Identify which cell holds the provided text, then report its [X, Y] central coordinate. 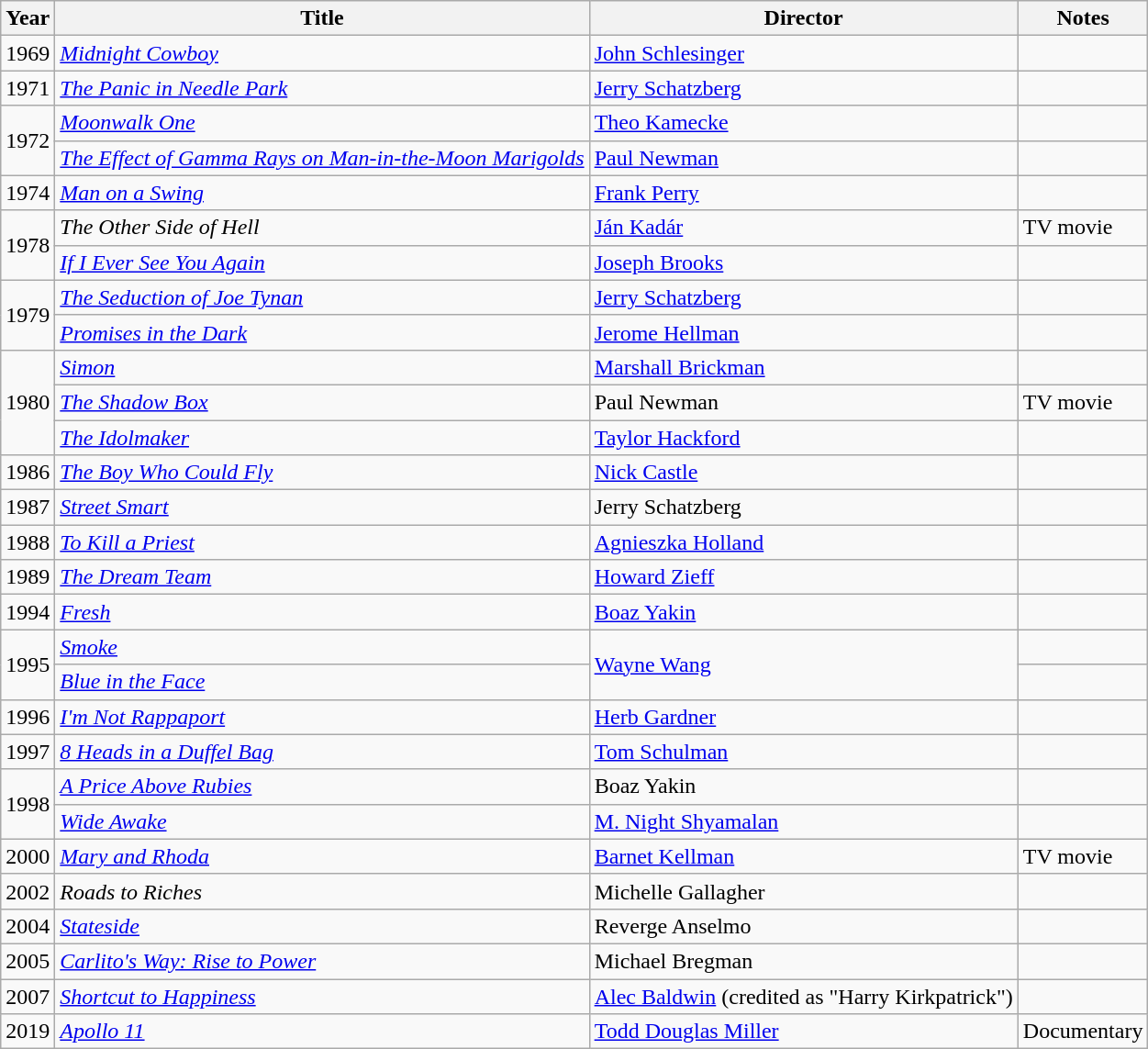
Ján Kadár [804, 228]
Carlito's Way: Rise to Power [322, 961]
Man on a Swing [322, 193]
Marshall Brickman [804, 367]
Theo Kamecke [804, 123]
1988 [28, 542]
1996 [28, 717]
The Boy Who Could Fly [322, 473]
Moonwalk One [322, 123]
2007 [28, 996]
The Shadow Box [322, 402]
Street Smart [322, 508]
Barnet Kellman [804, 856]
1994 [28, 612]
1986 [28, 473]
2005 [28, 961]
M. Night Shyamalan [804, 821]
Jerome Hellman [804, 332]
1978 [28, 245]
Tom Schulman [804, 752]
Title [322, 18]
To Kill a Priest [322, 542]
Reverge Anselmo [804, 926]
Apollo 11 [322, 1032]
1974 [28, 193]
The Dream Team [322, 577]
Howard Zieff [804, 577]
1969 [28, 53]
2000 [28, 856]
Shortcut to Happiness [322, 996]
Michelle Gallagher [804, 891]
Smoke [322, 647]
Michael Bregman [804, 961]
1989 [28, 577]
2002 [28, 891]
Frank Perry [804, 193]
1987 [28, 508]
2019 [28, 1032]
The Panic in Needle Park [322, 88]
1980 [28, 402]
Notes [1083, 18]
If I Ever See You Again [322, 262]
1972 [28, 140]
Promises in the Dark [322, 332]
The Idolmaker [322, 438]
Herb Gardner [804, 717]
Roads to Riches [322, 891]
Agnieszka Holland [804, 542]
Alec Baldwin (credited as "Harry Kirkpatrick") [804, 996]
2004 [28, 926]
Blue in the Face [322, 682]
The Effect of Gamma Rays on Man-in-the-Moon Marigolds [322, 158]
Year [28, 18]
Mary and Rhoda [322, 856]
A Price Above Rubies [322, 787]
The Seduction of Joe Tynan [322, 297]
Simon [322, 367]
John Schlesinger [804, 53]
I'm Not Rappaport [322, 717]
The Other Side of Hell [322, 228]
Todd Douglas Miller [804, 1032]
Taylor Hackford [804, 438]
Director [804, 18]
Fresh [322, 612]
Wide Awake [322, 821]
Stateside [322, 926]
Wayne Wang [804, 664]
Documentary [1083, 1032]
Nick Castle [804, 473]
1998 [28, 804]
Midnight Cowboy [322, 53]
1995 [28, 664]
8 Heads in a Duffel Bag [322, 752]
1997 [28, 752]
Joseph Brooks [804, 262]
1979 [28, 315]
1971 [28, 88]
